Return the [x, y] coordinate for the center point of the cell that contains the specified text.  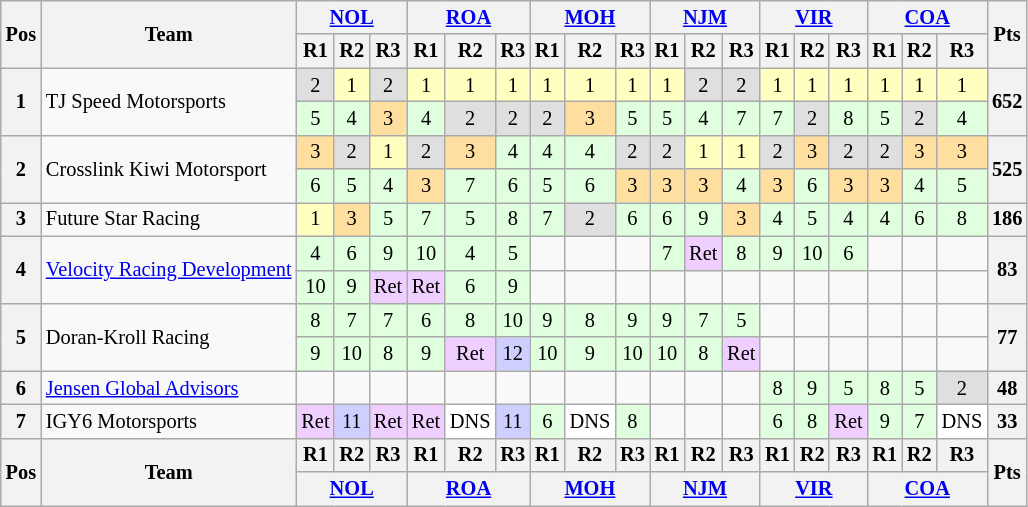
48 [1007, 388]
83 [1007, 270]
Doran-Kroll Racing [168, 336]
652 [1007, 102]
TJ Speed Motorsports [168, 102]
12 [512, 354]
33 [1007, 421]
77 [1007, 336]
IGY6 Motorsports [168, 421]
525 [1007, 168]
Future Star Racing [168, 219]
Crosslink Kiwi Motorsport [168, 168]
Jensen Global Advisors [168, 388]
186 [1007, 219]
Velocity Racing Development [168, 270]
